Scan for the cell matching the given text and deliver its (X, Y) coordinate at center. 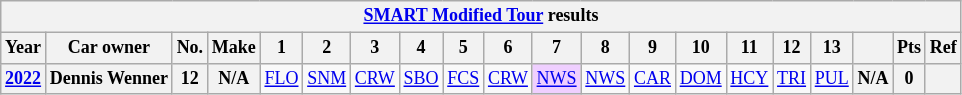
4 (421, 48)
10 (700, 48)
2 (327, 48)
6 (508, 48)
Ref (943, 48)
No. (190, 48)
0 (910, 78)
PUL (832, 78)
Car owner (108, 48)
TRI (792, 78)
HCY (750, 78)
SNM (327, 78)
13 (832, 48)
Dennis Wenner (108, 78)
3 (376, 48)
9 (653, 48)
8 (606, 48)
Year (24, 48)
2022 (24, 78)
Make (234, 48)
DOM (700, 78)
Pts (910, 48)
SMART Modified Tour results (481, 16)
5 (464, 48)
1 (282, 48)
7 (556, 48)
CAR (653, 78)
11 (750, 48)
SBO (421, 78)
FLO (282, 78)
FCS (464, 78)
